Detect which cell encompasses the target text, then output its [x, y] center coordinate. 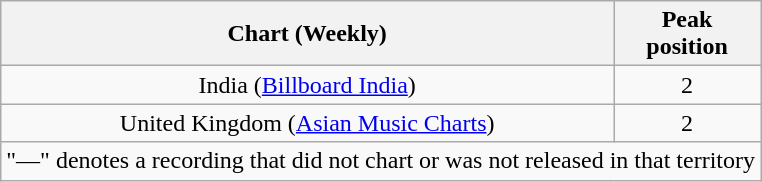
Chart (Weekly) [308, 34]
United Kingdom (Asian Music Charts) [308, 123]
Peakposition [688, 34]
India (Billboard India) [308, 85]
"—" denotes a recording that did not chart or was not released in that territory [381, 161]
